Capture the cell that displays the provided text and extract its [x, y] central coordinate. 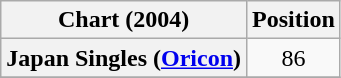
86 [294, 58]
Position [294, 20]
Japan Singles (Oricon) [124, 58]
Chart (2004) [124, 20]
